Search for the cell housing the specified text and yield its [X, Y] center coordinate. 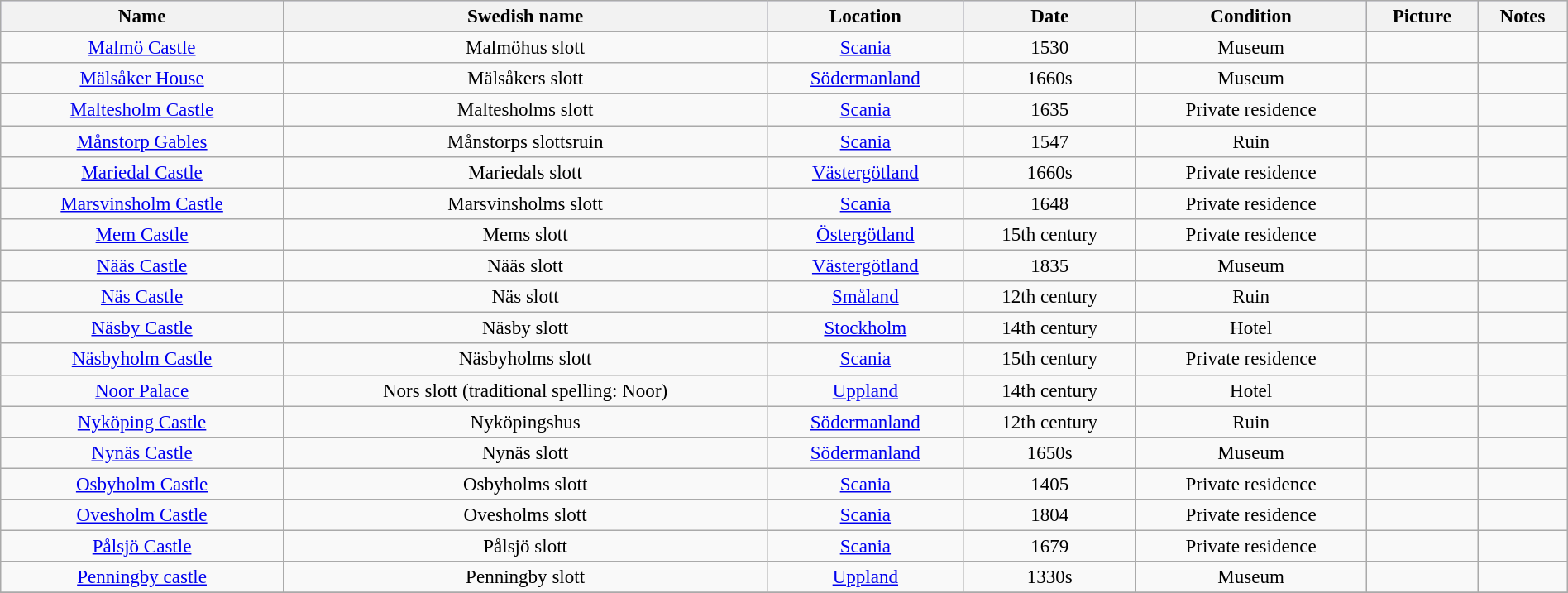
Mälsåker House [142, 79]
Mariedals slott [524, 173]
Maltesholms slott [524, 110]
1679 [1050, 547]
Penningby slott [524, 577]
Picture [1422, 17]
Malmö Castle [142, 48]
1405 [1050, 484]
Näsbyholms slott [524, 360]
Nääs Castle [142, 266]
Pålsjö Castle [142, 547]
Småland [865, 297]
Location [865, 17]
Swedish name [524, 17]
Nyköpingshus [524, 422]
Mariedal Castle [142, 173]
1547 [1050, 141]
Mems slott [524, 235]
1648 [1050, 203]
Näs slott [524, 297]
Marsvinsholm Castle [142, 203]
Maltesholm Castle [142, 110]
Osbyholm Castle [142, 484]
Månstorp Gables [142, 141]
Name [142, 17]
Pålsjö slott [524, 547]
Nääs slott [524, 266]
Näsby Castle [142, 328]
1530 [1050, 48]
Näsby slott [524, 328]
1650s [1050, 453]
Nors slott (traditional spelling: Noor) [524, 390]
Penningby castle [142, 577]
Ovesholm Castle [142, 515]
Date [1050, 17]
Marsvinsholms slott [524, 203]
1804 [1050, 515]
Månstorps slottsruin [524, 141]
Mälsåkers slott [524, 79]
Nynäs Castle [142, 453]
Condition [1251, 17]
Nynäs slott [524, 453]
Noor Palace [142, 390]
Mem Castle [142, 235]
Östergötland [865, 235]
Stockholm [865, 328]
Ovesholms slott [524, 515]
Notes [1523, 17]
1835 [1050, 266]
Malmöhus slott [524, 48]
Nyköping Castle [142, 422]
1635 [1050, 110]
Näsbyholm Castle [142, 360]
Näs Castle [142, 297]
1330s [1050, 577]
Osbyholms slott [524, 484]
